Pinpoint the cell where the given text exists, returning its (x, y) midpoint coordinate. 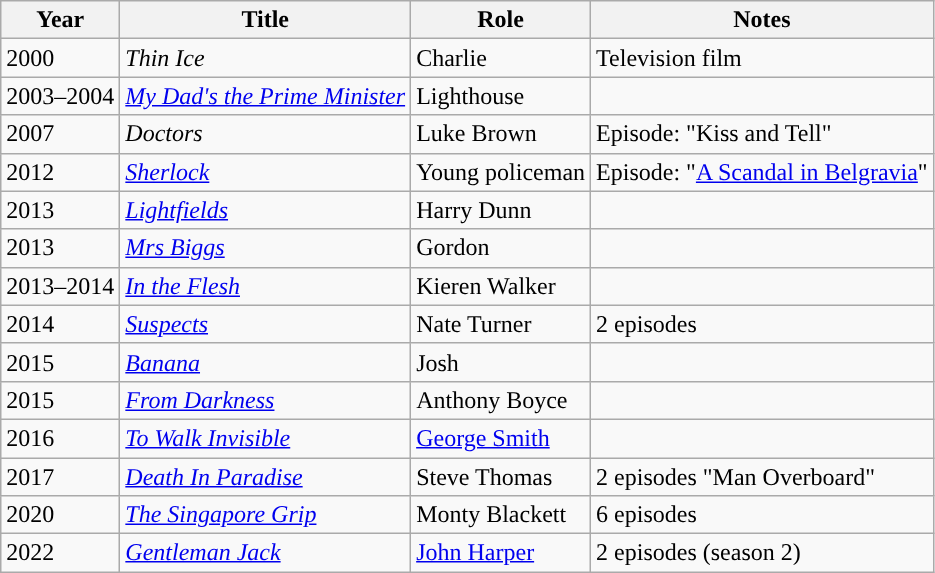
John Harper (501, 553)
2 episodes "Man Overboard" (762, 477)
2014 (60, 324)
Nate Turner (501, 324)
Episode: "A Scandal in Belgravia" (762, 172)
2016 (60, 438)
2012 (60, 172)
Kieren Walker (501, 286)
Thin Ice (266, 58)
Charlie (501, 58)
Mrs Biggs (266, 248)
Lightfields (266, 210)
Luke Brown (501, 134)
The Singapore Grip (266, 515)
2003–2004 (60, 96)
2017 (60, 477)
Sherlock (266, 172)
My Dad's the Prime Minister (266, 96)
Banana (266, 362)
Doctors (266, 134)
Episode: "Kiss and Tell" (762, 134)
From Darkness (266, 400)
Year (60, 20)
Harry Dunn (501, 210)
Young policeman (501, 172)
Josh (501, 362)
Notes (762, 20)
Anthony Boyce (501, 400)
Monty Blackett (501, 515)
Role (501, 20)
2013–2014 (60, 286)
2 episodes (season 2) (762, 553)
2 episodes (762, 324)
2000 (60, 58)
Death In Paradise (266, 477)
2022 (60, 553)
George Smith (501, 438)
Television film (762, 58)
2007 (60, 134)
6 episodes (762, 515)
Title (266, 20)
Gentleman Jack (266, 553)
Gordon (501, 248)
Lighthouse (501, 96)
2020 (60, 515)
Suspects (266, 324)
To Walk Invisible (266, 438)
In the Flesh (266, 286)
Steve Thomas (501, 477)
